Find where the given text appears and provide that cell's center as [x, y] coordinate. 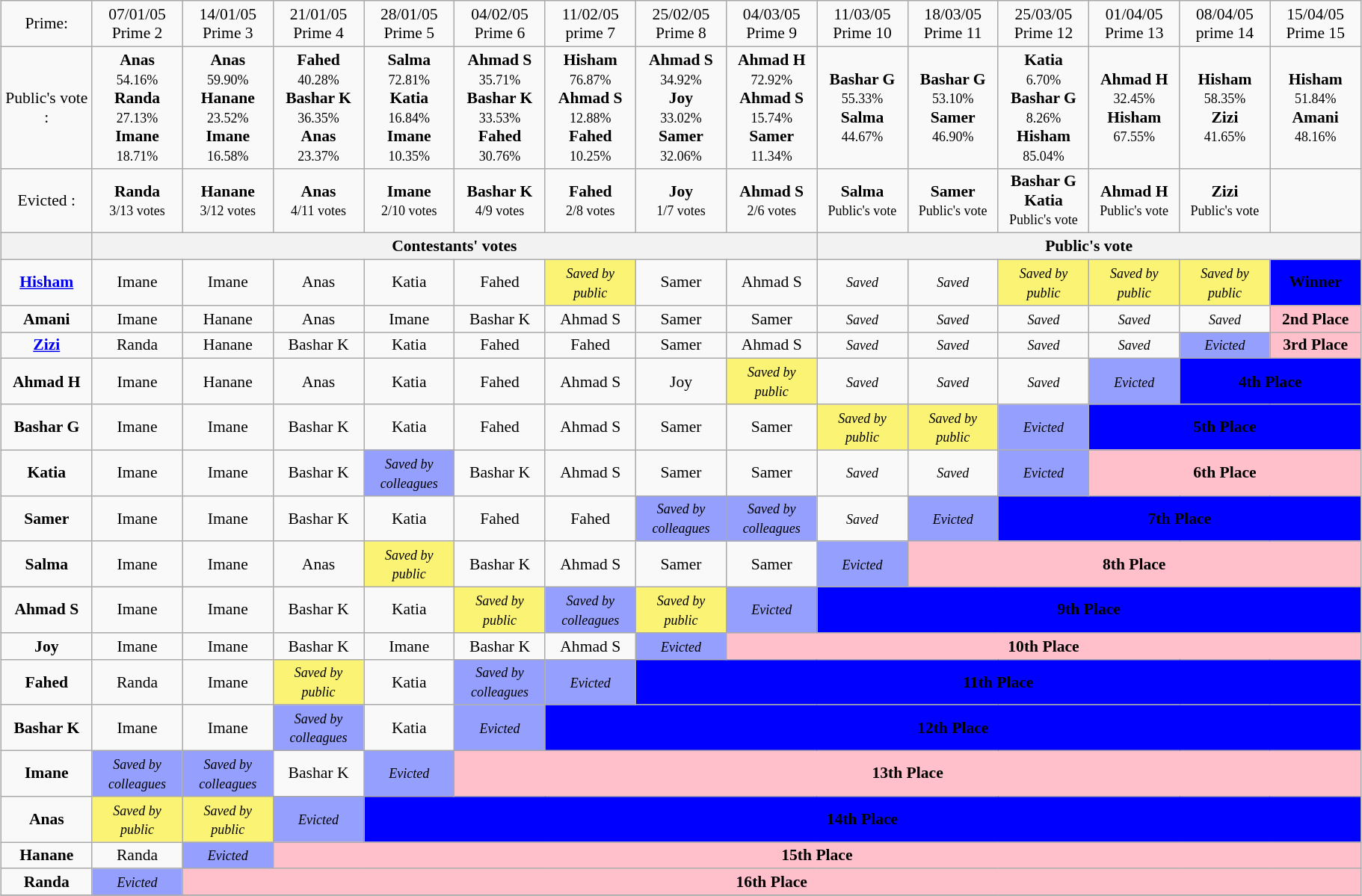
Randa3/13 votes [138, 200]
10th Place [1044, 646]
Hisham 76.87% Ahmad S 12.88% Fahed 10.25% [591, 108]
07/01/05 Prime 2 [138, 24]
Prime: [46, 24]
Katia 6.70% Bashar G 8.26% Hisham 85.04% [1044, 108]
01/04/05 Prime 13 [1135, 24]
2nd Place [1316, 319]
21/01/05 Prime 4 [318, 24]
Bashar G [46, 427]
Zizi [46, 345]
Salma 72.81% Katia 16.84% Imane 10.35% [410, 108]
Ahmad S 35.71% Bashar K 33.53% Fahed 30.76% [499, 108]
8th Place [1134, 565]
Fahed 40.28% Bashar K 36.35% Anas 23.37% [318, 108]
11/03/05 Prime 10 [863, 24]
9th Place [1088, 610]
Ahmad S2/6 votes [771, 200]
08/04/05 prime 14 [1224, 24]
Hisham 51.84% Amani 48.16% [1316, 108]
7th Place [1180, 519]
Contestants' votes [454, 247]
Winner [1316, 282]
Ahmad H 72.92% Ahmad S 15.74% Samer 11.34% [771, 108]
15th Place [816, 856]
04/02/05 Prime 6 [499, 24]
14th Place [863, 819]
ZiziPublic's vote [1224, 200]
Ahmad H [46, 381]
Anas 54.16% Randa 27.13% Imane 18.71% [138, 108]
3rd Place [1316, 345]
14/01/05 Prime 3 [227, 24]
6th Place [1225, 472]
Fahed2/8 votes [591, 200]
Imane2/10 votes [410, 200]
SamerPublic's vote [952, 200]
Hisham [46, 282]
Public's vote : [46, 108]
16th Place [771, 883]
Joy1/7 votes [680, 200]
Bashar GKatiaPublic's vote [1044, 200]
Anas 59.90% Hanane 23.52% Imane 16.58% [227, 108]
Salma [46, 565]
04/03/05 Prime 9 [771, 24]
Ahmad S 34.92% Joy 33.02% Samer 32.06% [680, 108]
Amani [46, 319]
28/01/05 Prime 5 [410, 24]
11th Place [998, 682]
15/04/05 Prime 15 [1316, 24]
12th Place [952, 728]
Bashar G 55.33% Salma 44.67% [863, 108]
Ahmad HPublic's vote [1135, 200]
SalmaPublic's vote [863, 200]
Public's vote [1088, 247]
18/03/05 Prime 11 [952, 24]
Hanane3/12 votes [227, 200]
11/02/05 prime 7 [591, 24]
Hisham 58.35% Zizi 41.65% [1224, 108]
25/03/05 Prime 12 [1044, 24]
Evicted : [46, 200]
Bashar K4/9 votes [499, 200]
13th Place [908, 774]
Bashar G 53.10% Samer 46.90% [952, 108]
Ahmad H 32.45% Hisham 67.55% [1135, 108]
Anas4/11 votes [318, 200]
5th Place [1225, 427]
4th Place [1271, 381]
25/02/05 Prime 8 [680, 24]
